Find where the given text appears and provide that cell's center as [x, y] coordinate. 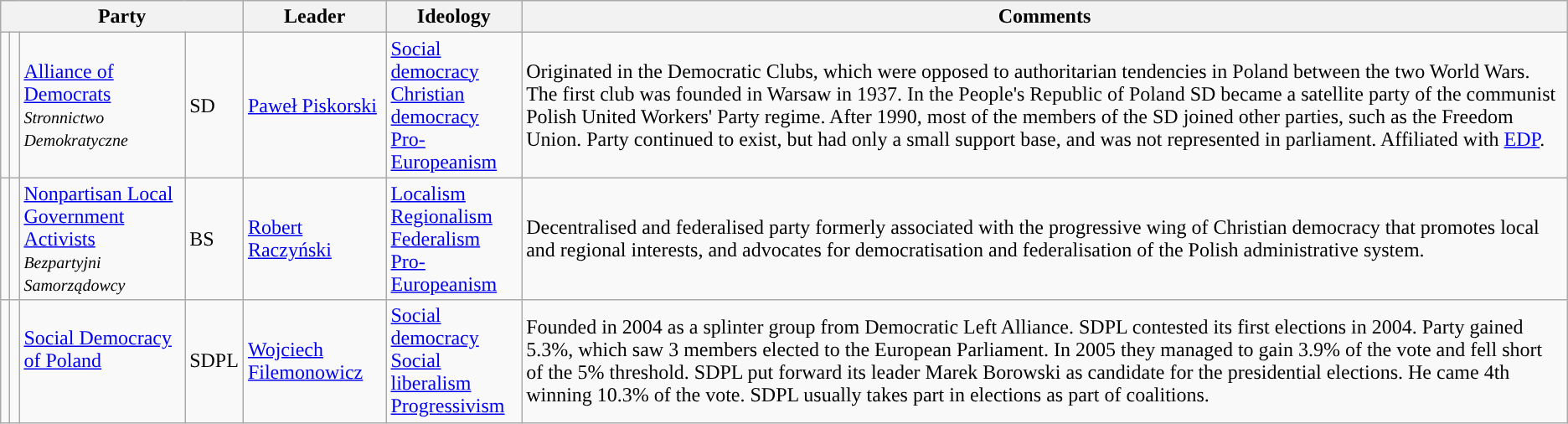
Wojciech Filemonowicz [315, 361]
Ideology [454, 17]
Comments [1045, 17]
Paweł Piskorski [315, 106]
BS [214, 239]
Alliance of DemocratsStronnictwo Demokratyczne [102, 106]
LocalismRegionalismFederalismPro-Europeanism [454, 239]
Party [122, 17]
Social democracyChristian democracyPro-Europeanism [454, 106]
SD [214, 106]
Nonpartisan Local Government ActivistsBezpartyjni Samorządowcy [102, 239]
Social democracySocial liberalismProgressivism [454, 361]
Leader [315, 17]
Robert Raczyński [315, 239]
SDPL [214, 361]
Social Democracy of Poland [102, 361]
